Return (X, Y) of the center of cell containing provided text 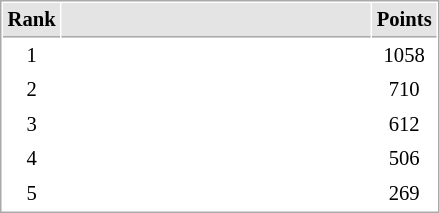
Points (404, 20)
2 (32, 90)
710 (404, 90)
612 (404, 124)
4 (32, 158)
Rank (32, 20)
269 (404, 194)
3 (32, 124)
5 (32, 194)
506 (404, 158)
1058 (404, 56)
1 (32, 56)
